Output the (x, y) coordinate of the center of the cell containing the given text.  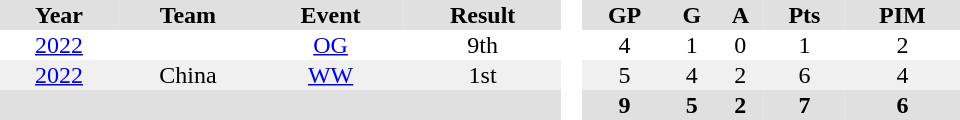
9 (625, 105)
China (188, 75)
7 (804, 105)
Event (331, 15)
1st (483, 75)
9th (483, 45)
GP (625, 15)
OG (331, 45)
Team (188, 15)
Result (483, 15)
WW (331, 75)
G (692, 15)
0 (740, 45)
Pts (804, 15)
PIM (902, 15)
A (740, 15)
Year (59, 15)
